Pinpoint the cell where the given text exists, returning its [x, y] midpoint coordinate. 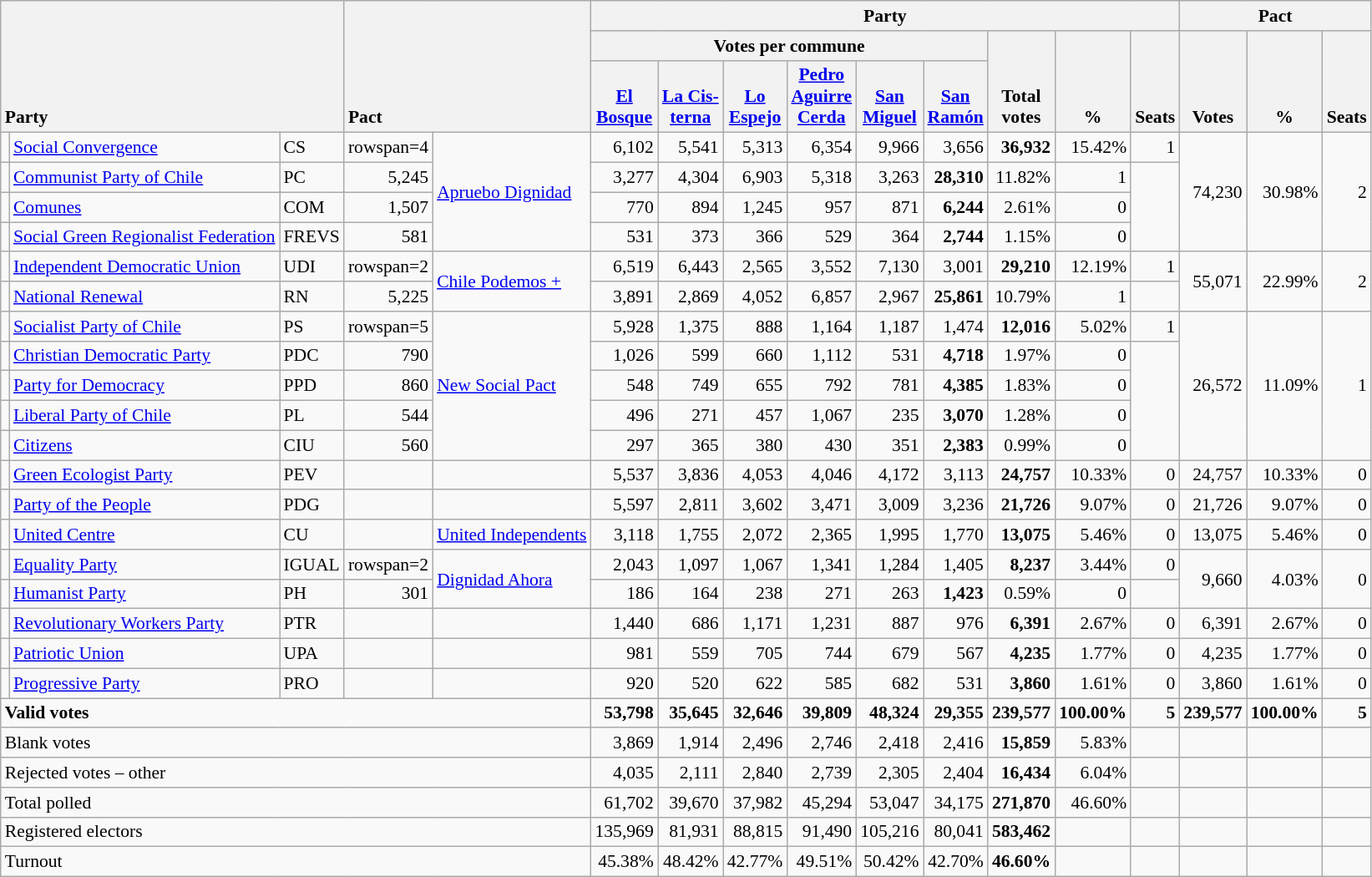
2,404 [955, 773]
3,891 [624, 297]
744 [822, 654]
50.42% [889, 862]
4,052 [755, 297]
599 [691, 356]
4,053 [755, 475]
5.83% [1092, 743]
16,434 [1021, 773]
Votes [1213, 82]
2,111 [691, 773]
655 [755, 386]
581 [388, 237]
380 [755, 445]
FREVS [312, 237]
1,164 [822, 327]
301 [388, 594]
Green Ecologist Party [144, 475]
Votes per commune [788, 46]
Liberal Party of Chile [144, 416]
4,385 [955, 386]
5,225 [388, 297]
Citizens [144, 445]
3,836 [691, 475]
SanMiguel [889, 97]
4,304 [691, 178]
53,798 [624, 713]
792 [822, 386]
770 [624, 207]
PEV [312, 475]
PPD [312, 386]
235 [889, 416]
186 [624, 594]
Christian Democratic Party [144, 356]
2,496 [755, 743]
National Renewal [144, 297]
6,102 [624, 148]
SanRamón [955, 97]
2,305 [889, 773]
28,310 [955, 178]
622 [755, 683]
Party of the People [144, 505]
PDC [312, 356]
164 [691, 594]
3,277 [624, 178]
1,440 [624, 624]
887 [889, 624]
10.79% [1021, 297]
81,931 [691, 832]
0.99% [1021, 445]
1,507 [388, 207]
1,995 [889, 535]
3,656 [955, 148]
3,869 [624, 743]
790 [388, 356]
2,383 [955, 445]
2,744 [955, 237]
1,097 [691, 565]
2,869 [691, 297]
705 [755, 654]
2,565 [755, 267]
5,245 [388, 178]
New Social Pact [511, 386]
Turnout [296, 862]
560 [388, 445]
1,755 [691, 535]
871 [889, 207]
rowspan=5 [388, 327]
Rejected votes – other [296, 773]
11.09% [1284, 386]
3,263 [889, 178]
1,341 [822, 565]
6,857 [822, 297]
2,365 [822, 535]
RN [312, 297]
88,815 [755, 832]
976 [955, 624]
49.51% [822, 862]
585 [822, 683]
981 [624, 654]
860 [388, 386]
5,928 [624, 327]
1,405 [955, 565]
660 [755, 356]
4,046 [822, 475]
53,047 [889, 803]
15,859 [1021, 743]
365 [691, 445]
12,016 [1021, 327]
12.19% [1092, 267]
Socialist Party of Chile [144, 327]
2,746 [822, 743]
PedroAguirreCerda [822, 97]
CS [312, 148]
529 [822, 237]
Chile Podemos + [511, 282]
544 [388, 416]
4,035 [624, 773]
1,284 [889, 565]
29,355 [955, 713]
3,070 [955, 416]
2,739 [822, 773]
United Centre [144, 535]
6,354 [822, 148]
8,237 [1021, 565]
15.42% [1092, 148]
11.82% [1021, 178]
29,210 [1021, 267]
1,914 [691, 743]
6,903 [755, 178]
PH [312, 594]
6.04% [1092, 773]
1,423 [955, 594]
567 [955, 654]
2,416 [955, 743]
3,118 [624, 535]
9,966 [889, 148]
PTR [312, 624]
Social Green Regionalist Federation [144, 237]
135,969 [624, 832]
42.70% [955, 862]
1,026 [624, 356]
2,418 [889, 743]
1,171 [755, 624]
559 [691, 654]
6,244 [955, 207]
La Cis-terna [691, 97]
5,541 [691, 148]
2.61% [1021, 207]
4,718 [955, 356]
5,313 [755, 148]
Independent Democratic Union [144, 267]
6,443 [691, 267]
686 [691, 624]
39,670 [691, 803]
PS [312, 327]
Totalvotes [1021, 82]
5,318 [822, 178]
UDI [312, 267]
35,645 [691, 713]
430 [822, 445]
520 [691, 683]
9,660 [1213, 580]
3,001 [955, 267]
Communist Party of Chile [144, 178]
3,471 [822, 505]
PL [312, 416]
1,112 [822, 356]
37,982 [755, 803]
42.77% [755, 862]
749 [691, 386]
105,216 [889, 832]
364 [889, 237]
366 [755, 237]
Registered electors [296, 832]
263 [889, 594]
Equality Party [144, 565]
3,113 [955, 475]
1,245 [755, 207]
297 [624, 445]
Blank votes [296, 743]
4.03% [1284, 580]
Progressive Party [144, 683]
LoEspejo [755, 97]
30.98% [1284, 192]
1,231 [822, 624]
1,187 [889, 327]
2,072 [755, 535]
1,474 [955, 327]
rowspan=4 [388, 148]
48,324 [889, 713]
45,294 [822, 803]
PC [312, 178]
55,071 [1213, 282]
CIU [312, 445]
UPA [312, 654]
6,519 [624, 267]
IGUAL [312, 565]
34,175 [955, 803]
548 [624, 386]
351 [889, 445]
1.15% [1021, 237]
2,840 [755, 773]
5,537 [624, 475]
74,230 [1213, 192]
496 [624, 416]
679 [889, 654]
0.59% [1021, 594]
Dignidad Ahora [511, 580]
25,861 [955, 297]
3,236 [955, 505]
Revolutionary Workers Party [144, 624]
61,702 [624, 803]
1,375 [691, 327]
COM [312, 207]
Apruebo Dignidad [511, 192]
Valid votes [296, 713]
Patriotic Union [144, 654]
920 [624, 683]
2,967 [889, 297]
7,130 [889, 267]
682 [889, 683]
PRO [312, 683]
3.44% [1092, 565]
583,462 [1021, 832]
ElBosque [624, 97]
5,597 [624, 505]
3,552 [822, 267]
26,572 [1213, 386]
45.38% [624, 862]
Social Convergence [144, 148]
781 [889, 386]
5.02% [1092, 327]
39,809 [822, 713]
22.99% [1284, 282]
Party for Democracy [144, 386]
1.28% [1021, 416]
1,770 [955, 535]
238 [755, 594]
Humanist Party [144, 594]
36,932 [1021, 148]
457 [755, 416]
957 [822, 207]
271,870 [1021, 803]
1.97% [1021, 356]
373 [691, 237]
91,490 [822, 832]
32,646 [755, 713]
894 [691, 207]
4,172 [889, 475]
United Independents [511, 535]
CU [312, 535]
2,811 [691, 505]
1.83% [1021, 386]
3,602 [755, 505]
Total polled [296, 803]
Comunes [144, 207]
888 [755, 327]
80,041 [955, 832]
2,043 [624, 565]
48.42% [691, 862]
3,009 [889, 505]
PDG [312, 505]
